Capture the cell that displays the provided text and extract its (x, y) central coordinate. 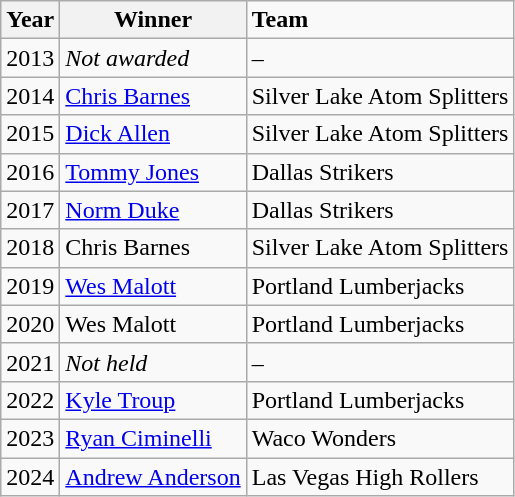
Team (380, 20)
2019 (30, 286)
2015 (30, 134)
2017 (30, 210)
Norm Duke (153, 210)
Not awarded (153, 58)
2014 (30, 96)
Kyle Troup (153, 400)
Year (30, 20)
2013 (30, 58)
2023 (30, 438)
2022 (30, 400)
Dick Allen (153, 134)
Tommy Jones (153, 172)
2021 (30, 362)
Waco Wonders (380, 438)
2020 (30, 324)
2018 (30, 248)
Las Vegas High Rollers (380, 477)
2024 (30, 477)
2016 (30, 172)
Not held (153, 362)
Ryan Ciminelli (153, 438)
Winner (153, 20)
Andrew Anderson (153, 477)
